Return (x, y) of the center of cell containing provided text 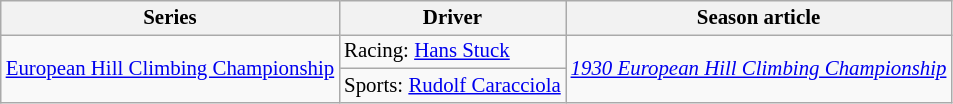
Series (170, 18)
1930 European Hill Climbing Championship (759, 68)
European Hill Climbing Championship (170, 68)
Racing: Hans Stuck (452, 51)
Season article (759, 18)
Driver (452, 18)
Sports: Rudolf Caracciola (452, 85)
